Return (x, y) of the center of cell containing provided text 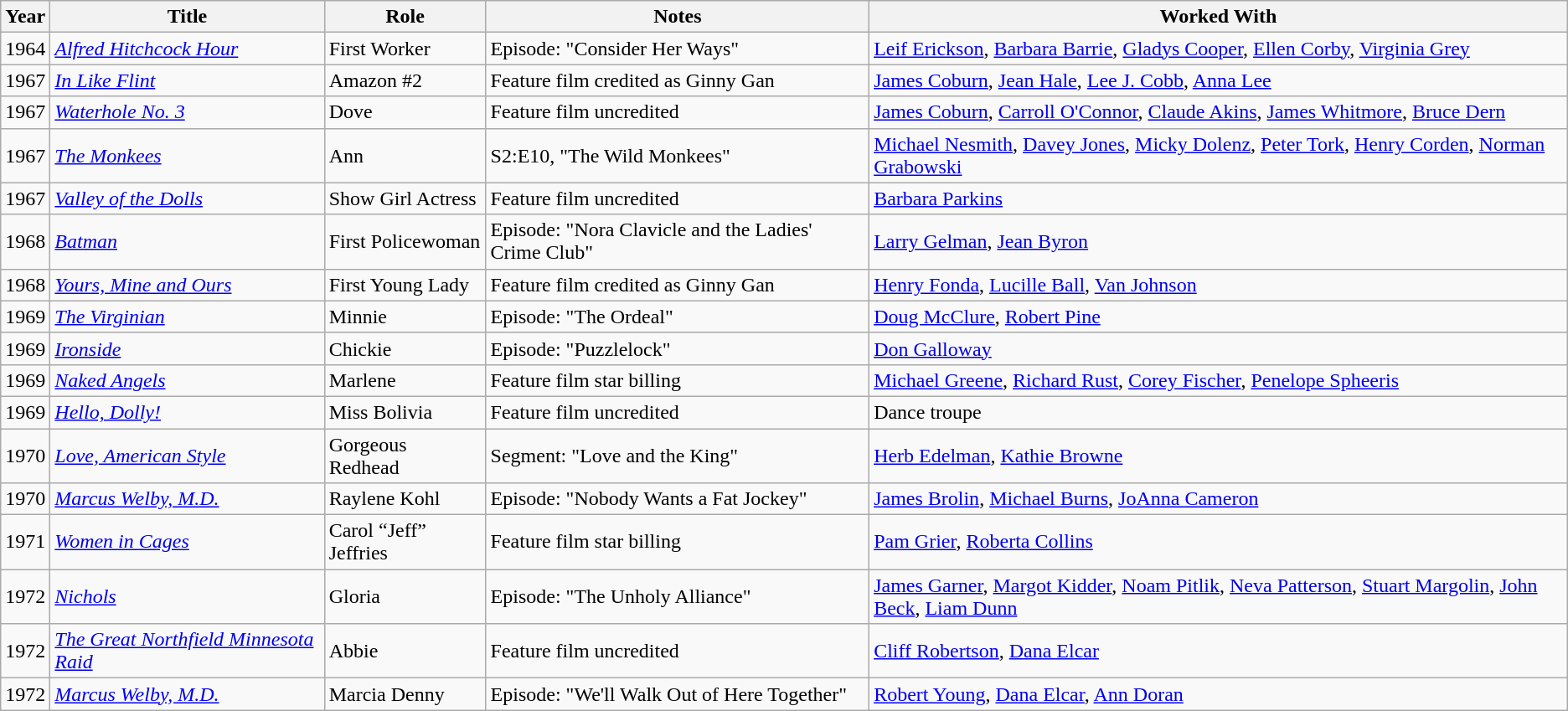
Title (188, 17)
Waterhole No. 3 (188, 112)
James Coburn, Jean Hale, Lee J. Cobb, Anna Lee (1219, 80)
Don Galloway (1219, 348)
Ann (405, 156)
1971 (25, 543)
First Young Lady (405, 285)
First Worker (405, 49)
Show Girl Actress (405, 198)
Episode: "Nora Clavicle and the Ladies' Crime Club" (678, 241)
Episode: "Nobody Wants a Fat Jockey" (678, 499)
Episode: "Consider Her Ways" (678, 49)
Valley of the Dolls (188, 198)
Miss Bolivia (405, 412)
Marlene (405, 380)
Minnie (405, 317)
Barbara Parkins (1219, 198)
First Policewoman (405, 241)
Nichols (188, 596)
In Like Flint (188, 80)
James Garner, Margot Kidder, Noam Pitlik, Neva Patterson, Stuart Margolin, John Beck, Liam Dunn (1219, 596)
Dove (405, 112)
Herb Edelman, Kathie Browne (1219, 456)
Naked Angels (188, 380)
Alfred Hitchcock Hour (188, 49)
Cliff Robertson, Dana Elcar (1219, 652)
Carol “Jeff” Jeffries (405, 543)
Dance troupe (1219, 412)
The Great Northfield Minnesota Raid (188, 652)
James Brolin, Michael Burns, JoAnna Cameron (1219, 499)
The Monkees (188, 156)
Episode: "The Unholy Alliance" (678, 596)
Yours, Mine and Ours (188, 285)
Segment: "Love and the King" (678, 456)
Marcia Denny (405, 694)
Ironside (188, 348)
Episode: "The Ordeal" (678, 317)
James Coburn, Carroll O'Connor, Claude Akins, James Whitmore, Bruce Dern (1219, 112)
Raylene Kohl (405, 499)
Michael Nesmith, Davey Jones, Micky Dolenz, Peter Tork, Henry Corden, Norman Grabowski (1219, 156)
Year (25, 17)
Doug McClure, Robert Pine (1219, 317)
Episode: "We'll Walk Out of Here Together" (678, 694)
Love, American Style (188, 456)
Pam Grier, Roberta Collins (1219, 543)
Abbie (405, 652)
Leif Erickson, Barbara Barrie, Gladys Cooper, Ellen Corby, Virginia Grey (1219, 49)
Larry Gelman, Jean Byron (1219, 241)
Episode: "Puzzlelock" (678, 348)
Women in Cages (188, 543)
1964 (25, 49)
S2:E10, "The Wild Monkees" (678, 156)
The Virginian (188, 317)
Henry Fonda, Lucille Ball, Van Johnson (1219, 285)
Chickie (405, 348)
Batman (188, 241)
Hello, Dolly! (188, 412)
Gloria (405, 596)
Michael Greene, Richard Rust, Corey Fischer, Penelope Spheeris (1219, 380)
Amazon #2 (405, 80)
Robert Young, Dana Elcar, Ann Doran (1219, 694)
Gorgeous Redhead (405, 456)
Role (405, 17)
Notes (678, 17)
Worked With (1219, 17)
